Identify which cell holds the provided text, then report its (X, Y) central coordinate. 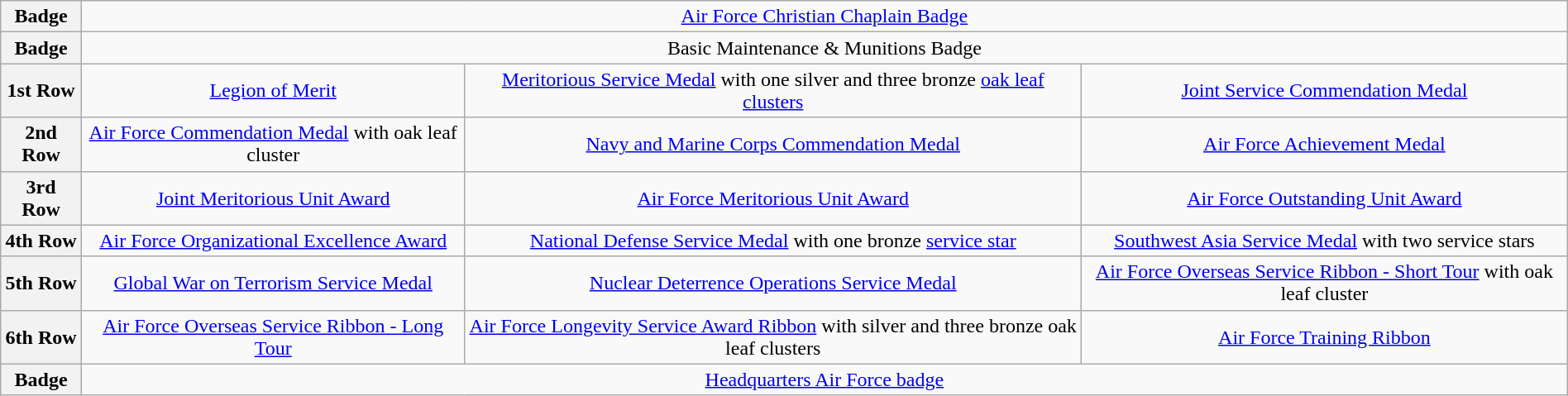
Meritorious Service Medal with one silver and three bronze oak leaf clusters (773, 91)
Air Force Achievement Medal (1325, 144)
Air Force Outstanding Unit Award (1325, 198)
Air Force Training Ribbon (1325, 337)
2nd Row (41, 144)
Global War on Terrorism Service Medal (273, 283)
Headquarters Air Force badge (824, 379)
National Defense Service Medal with one bronze service star (773, 241)
6th Row (41, 337)
Nuclear Deterrence Operations Service Medal (773, 283)
Air Force Commendation Medal with oak leaf cluster (273, 144)
Legion of Merit (273, 91)
4th Row (41, 241)
Navy and Marine Corps Commendation Medal (773, 144)
Joint Meritorious Unit Award (273, 198)
1st Row (41, 91)
Basic Maintenance & Munitions Badge (824, 48)
Air Force Longevity Service Award Ribbon with silver and three bronze oak leaf clusters (773, 337)
Air Force Overseas Service Ribbon - Short Tour with oak leaf cluster (1325, 283)
Joint Service Commendation Medal (1325, 91)
5th Row (41, 283)
Southwest Asia Service Medal with two service stars (1325, 241)
Air Force Meritorious Unit Award (773, 198)
Air Force Overseas Service Ribbon - Long Tour (273, 337)
3rd Row (41, 198)
Air Force Christian Chaplain Badge (824, 17)
Air Force Organizational Excellence Award (273, 241)
